Extract the [X, Y] coordinate from the center of the cell holding the provided text.  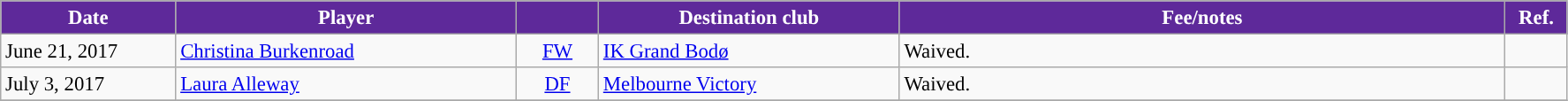
Player [346, 18]
July 3, 2017 [88, 84]
Ref. [1537, 18]
IK Grand Bodø [749, 51]
Fee/notes [1202, 18]
Laura Alleway [346, 84]
Melbourne Victory [749, 84]
Destination club [749, 18]
DF [557, 84]
Christina Burkenroad [346, 51]
FW [557, 51]
June 21, 2017 [88, 51]
Date [88, 18]
